Scan for the cell matching the given text and deliver its (X, Y) coordinate at center. 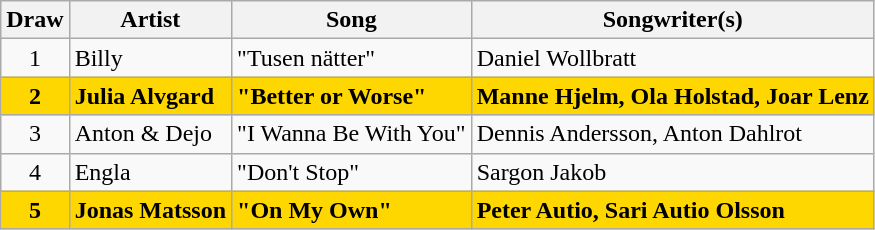
2 (35, 96)
"I Wanna Be With You" (352, 134)
Anton & Dejo (150, 134)
Song (352, 20)
"Don't Stop" (352, 172)
3 (35, 134)
"Tusen nätter" (352, 58)
5 (35, 210)
Daniel Wollbratt (672, 58)
"On My Own" (352, 210)
Peter Autio, Sari Autio Olsson (672, 210)
"Better or Worse" (352, 96)
Dennis Andersson, Anton Dahlrot (672, 134)
Billy (150, 58)
Draw (35, 20)
4 (35, 172)
Artist (150, 20)
Manne Hjelm, Ola Holstad, Joar Lenz (672, 96)
1 (35, 58)
Songwriter(s) (672, 20)
Sargon Jakob (672, 172)
Jonas Matsson (150, 210)
Julia Alvgard (150, 96)
Engla (150, 172)
